Find where the given text appears and provide that cell's center as (X, Y) coordinate. 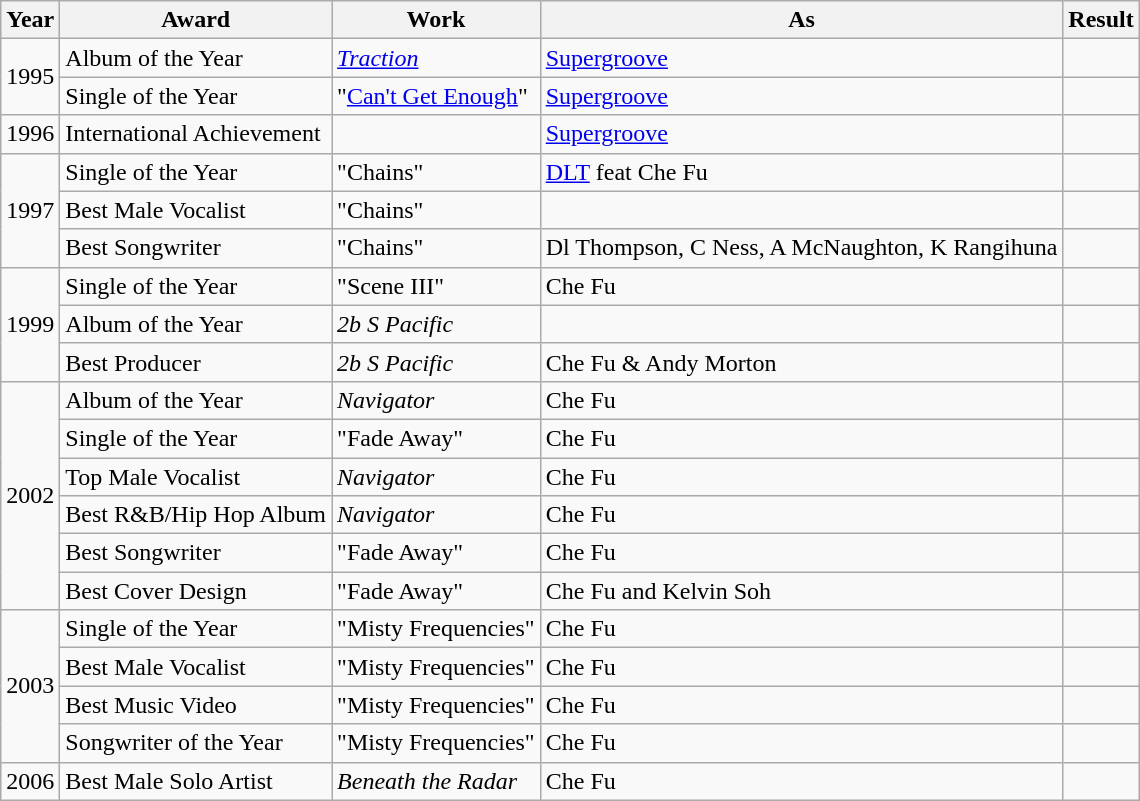
1997 (30, 210)
Traction (436, 58)
Beneath the Radar (436, 781)
Best Male Solo Artist (196, 781)
1995 (30, 77)
Year (30, 20)
Best R&B/Hip Hop Album (196, 515)
Top Male Vocalist (196, 477)
Best Music Video (196, 705)
Best Producer (196, 362)
"Can't Get Enough" (436, 96)
Award (196, 20)
Che Fu & Andy Morton (802, 362)
2003 (30, 686)
Dl Thompson, C Ness, A McNaughton, K Rangihuna (802, 248)
"Scene III" (436, 286)
1996 (30, 134)
DLT feat Che Fu (802, 172)
Result (1101, 20)
Work (436, 20)
2006 (30, 781)
As (802, 20)
International Achievement (196, 134)
Best Cover Design (196, 591)
2002 (30, 495)
Che Fu and Kelvin Soh (802, 591)
1999 (30, 324)
Songwriter of the Year (196, 743)
